Locate the cell with the specified text and output its (x, y) center coordinate. 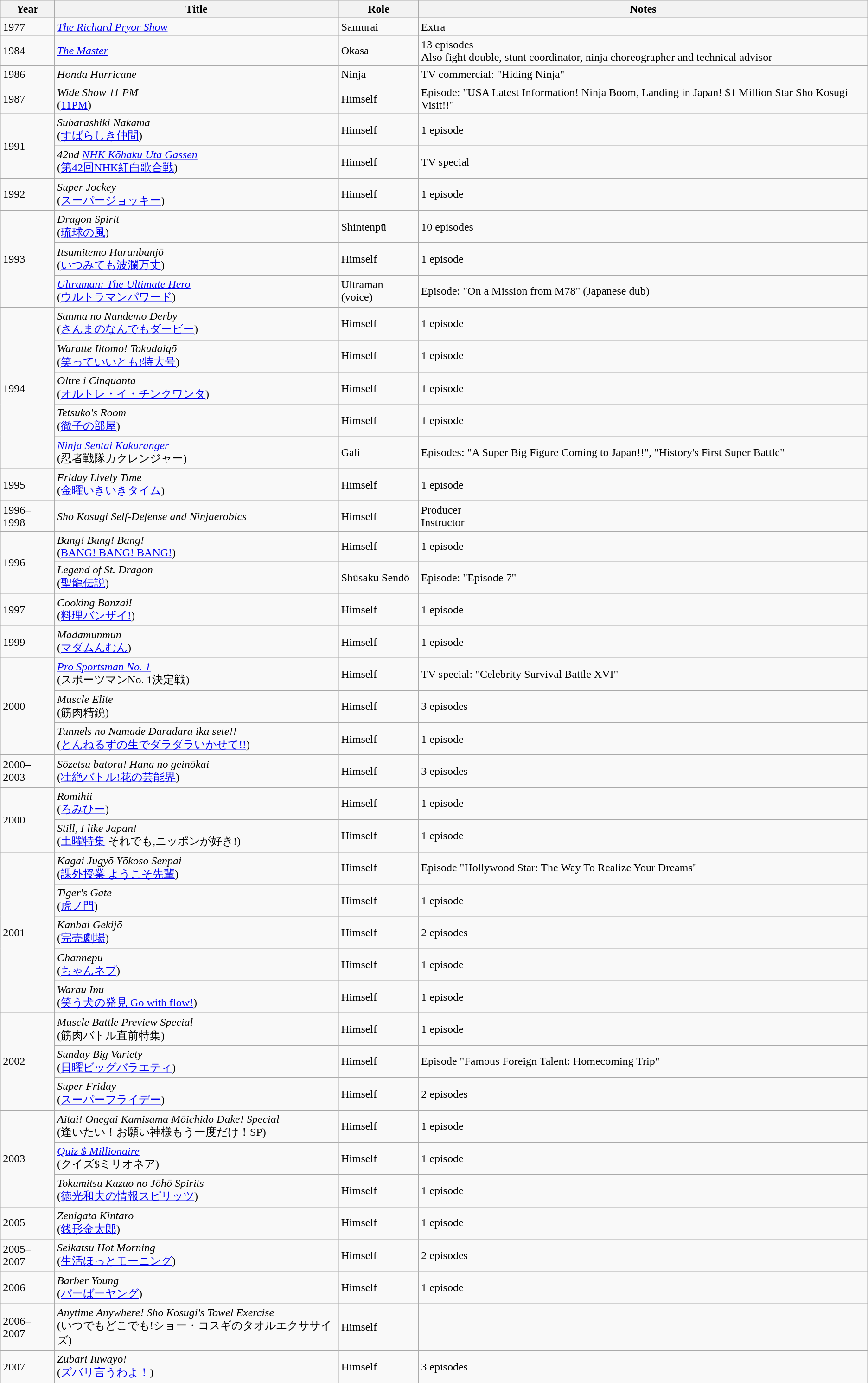
Quiz $ Millionaire(クイズ$ミリオネア) (197, 1158)
Waratte Iitomo! Tokudaigō(笑っていいとも!特大号) (197, 356)
Extra (643, 27)
Okasa (378, 51)
1987 (28, 98)
Pro Sportsman No. 1(スポーツマンNo. 1決定戦) (197, 675)
Itsumitemo Haranbanjō(いつみても波瀾万丈) (197, 259)
Year (28, 9)
Warau Inu(笑う犬の発見 Go with flow!) (197, 997)
1984 (28, 51)
Friday Lively Time(金曜いきいきタイム) (197, 485)
Shūsaku Sendō (378, 578)
Episode "Famous Foreign Talent: Homecoming Trip" (643, 1061)
Muscle Battle Preview Special(筋肉バトル直前特集) (197, 1029)
2003 (28, 1158)
Gali (378, 453)
Sanma no Nandemo Derby(さんまのなんでもダービー) (197, 323)
2006 (28, 1287)
1995 (28, 485)
Barber Young(バーばーヤング) (197, 1287)
Legend of St. Dragon(聖龍伝説) (197, 578)
Episode: "Episode 7" (643, 578)
42nd NHK Kōhaku Uta Gassen(第42回NHK紅白歌合戦) (197, 162)
2005–2007 (28, 1255)
Kagai Jugyō Yōkoso Senpai(課外授業 ようこそ先輩) (197, 868)
Seikatsu Hot Morning(生活ほっとモーニング) (197, 1255)
2000–2003 (28, 771)
2002 (28, 1061)
Role (378, 9)
Shintenpū (378, 227)
Episode "Hollywood Star: The Way To Realize Your Dreams" (643, 868)
10 episodes (643, 227)
TV commercial: "Hiding Ninja" (643, 75)
2007 (28, 1367)
Oltre i Cinquanta(オルトレ・イ・チンクワンタ) (197, 388)
1986 (28, 75)
Still, I like Japan!(土曜特集 それでも,ニッポンが好き!) (197, 836)
1997 (28, 610)
1977 (28, 27)
1996–1998 (28, 516)
Tiger's Gate(虎ノ門) (197, 901)
Dragon Spirit(琉球の風) (197, 227)
Romihii (ろみひー) (197, 804)
Super Jockey(スーパージョッキー) (197, 194)
Ninja (378, 75)
Tetsuko's Room(徹子の部屋) (197, 420)
Sunday Big Variety(日曜ビッグバラエティ) (197, 1061)
Zenigata Kintaro(銭形金太郎) (197, 1223)
Sho Kosugi Self-Defense and Ninjaerobics (197, 516)
Super Friday(スーパーフライデー) (197, 1094)
The Richard Pryor Show (197, 27)
Bang! Bang! Bang!(BANG! BANG! BANG!) (197, 547)
Episodes: "A Super Big Figure Coming to Japan!!", "History's First Super Battle" (643, 453)
Muscle Elite(筋肉精鋭) (197, 707)
2005 (28, 1223)
ProducerInstructor (643, 516)
1993 (28, 259)
The Master (197, 51)
2001 (28, 933)
Tunnels no Namade Daradara ika sete!!(とんねるずの生でダラダラいかせて!!) (197, 739)
TV special: "Celebrity Survival Battle XVI" (643, 675)
Episode: "USA Latest Information! Ninja Boom, Landing in Japan! $1 Million Star Sho Kosugi Visit!!" (643, 98)
Kanbai Gekijō(完売劇場) (197, 933)
Channepu(ちゃんネプ) (197, 965)
Ultraman (voice) (378, 291)
Cooking Banzai!(料理バンザイ!) (197, 610)
Tokumitsu Kazuo no Jōhō Spirits(徳光和夫の情報スピリッツ) (197, 1191)
Wide Show 11 PM(11PM) (197, 98)
Episode: "On a Mission from M78" (Japanese dub) (643, 291)
TV special (643, 162)
Aitai! Onegai Kamisama Mōichido Dake! Special(逢いたい！お願い神様もう一度だけ！SP) (197, 1126)
Honda Hurricane (197, 75)
Ultraman: The Ultimate Hero(ウルトラマンパワード) (197, 291)
Zubari Iuwayo!(ズバリ言うわよ！) (197, 1367)
Samurai (378, 27)
1992 (28, 194)
1994 (28, 388)
13 episodesAlso fight double, stunt coordinator, ninja choreographer and technical advisor (643, 51)
1999 (28, 642)
1991 (28, 146)
2006–2007 (28, 1327)
Subarashiki Nakama(すばらしき仲間) (197, 130)
Notes (643, 9)
Madamunmun(マダムんむん) (197, 642)
Title (197, 9)
1996 (28, 562)
Anytime Anywhere! Sho Kosugi's Towel Exercise(いつでもどこでも!ショー・コスギのタオルエクササイズ) (197, 1327)
Ninja Sentai Kakuranger(忍者戦隊カクレンジャー) (197, 453)
Sōzetsu batoru! Hana no geinōkai(壮絶バトル!花の芸能界) (197, 771)
